Detect which cell encompasses the target text, then output its (X, Y) center coordinate. 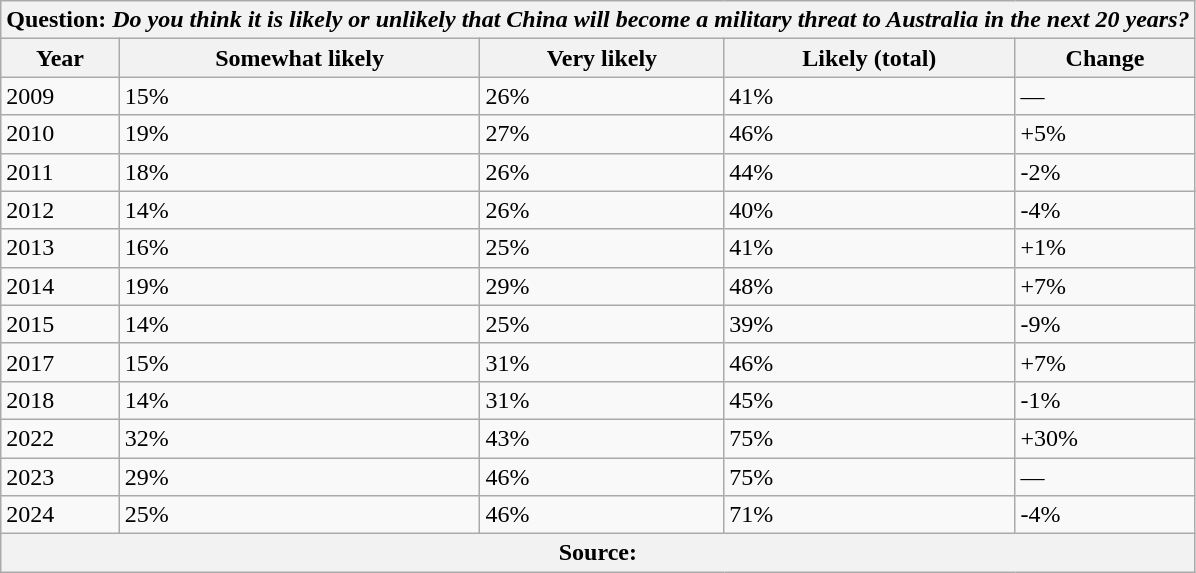
Question: Do you think it is likely or unlikely that China will become a military threat to Australia in the next 20 years? (598, 20)
2014 (60, 286)
18% (300, 172)
27% (602, 134)
+5% (1105, 134)
Year (60, 58)
2017 (60, 362)
-9% (1105, 324)
+30% (1105, 438)
2012 (60, 210)
43% (602, 438)
Source: (598, 553)
32% (300, 438)
44% (870, 172)
2024 (60, 515)
2023 (60, 477)
2011 (60, 172)
Somewhat likely (300, 58)
2018 (60, 400)
2013 (60, 248)
40% (870, 210)
-1% (1105, 400)
-2% (1105, 172)
48% (870, 286)
Very likely (602, 58)
Change (1105, 58)
2015 (60, 324)
2022 (60, 438)
45% (870, 400)
2009 (60, 96)
71% (870, 515)
Likely (total) (870, 58)
16% (300, 248)
+1% (1105, 248)
39% (870, 324)
2010 (60, 134)
